Search for the cell housing the specified text and yield its [x, y] center coordinate. 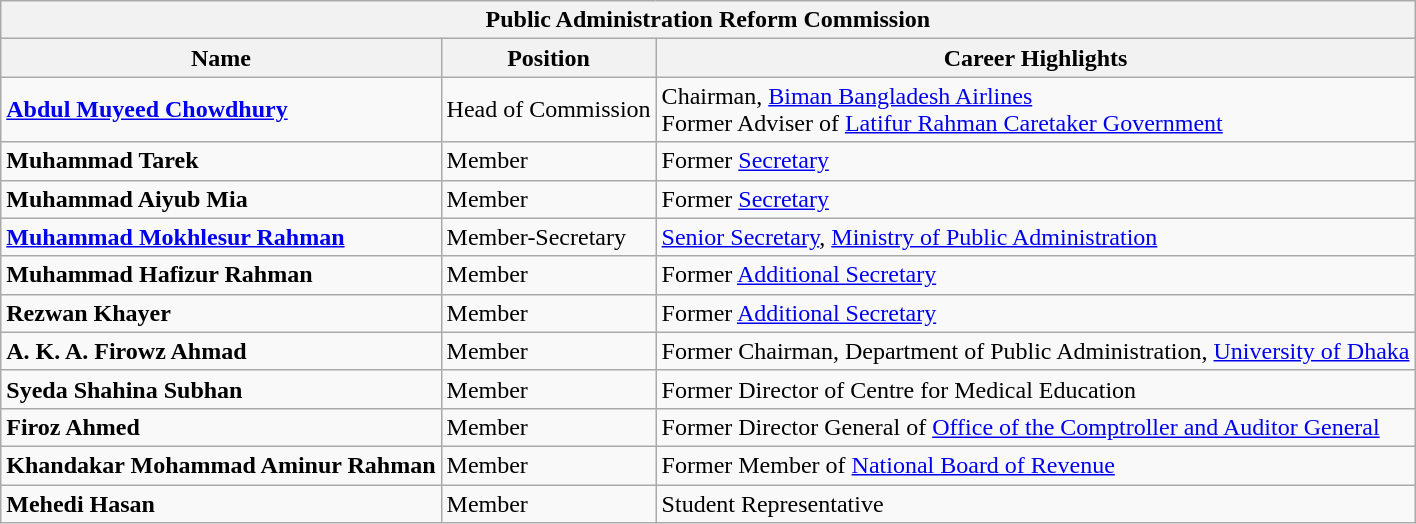
Head of Commission [548, 110]
Former Chairman, Department of Public Administration, University of Dhaka [1036, 351]
Career Highlights [1036, 58]
Senior Secretary, Ministry of Public Administration [1036, 237]
Muhammad Aiyub Mia [221, 199]
Firoz Ahmed [221, 427]
A. K. A. Firowz Ahmad [221, 351]
Muhammad Hafizur Rahman [221, 275]
Khandakar Mohammad Aminur Rahman [221, 465]
Abdul Muyeed Chowdhury [221, 110]
Member-Secretary [548, 237]
Muhammad Tarek [221, 161]
Muhammad Mokhlesur Rahman [221, 237]
Syeda Shahina Subhan [221, 389]
Name [221, 58]
Former Director General of Office of the Comptroller and Auditor General [1036, 427]
Public Administration Reform Commission [708, 20]
Former Member of National Board of Revenue [1036, 465]
Position [548, 58]
Former Director of Centre for Medical Education [1036, 389]
Rezwan Khayer [221, 313]
Mehedi Hasan [221, 503]
Chairman, Biman Bangladesh AirlinesFormer Adviser of Latifur Rahman Caretaker Government [1036, 110]
Student Representative [1036, 503]
